Locate the cell with the specified text and output its (X, Y) center coordinate. 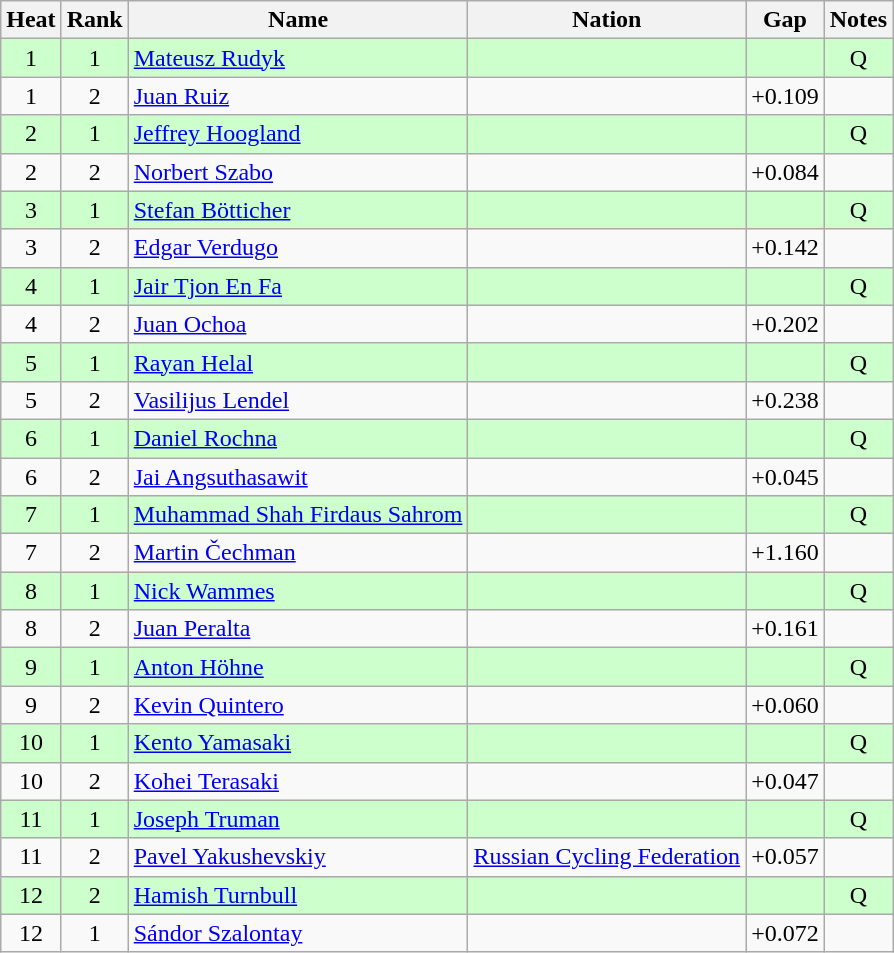
+0.060 (786, 705)
Juan Peralta (298, 629)
Norbert Szabo (298, 172)
Jai Angsuthasawit (298, 477)
Sándor Szalontay (298, 933)
+0.238 (786, 400)
Joseph Truman (298, 819)
+0.142 (786, 248)
+0.161 (786, 629)
Juan Ochoa (298, 324)
Kevin Quintero (298, 705)
+0.072 (786, 933)
Martin Čechman (298, 553)
Juan Ruiz (298, 96)
Rank (94, 20)
Gap (786, 20)
Muhammad Shah Firdaus Sahrom (298, 515)
Jeffrey Hoogland (298, 134)
+0.045 (786, 477)
Heat (31, 20)
Mateusz Rudyk (298, 58)
+0.109 (786, 96)
Notes (858, 20)
+0.202 (786, 324)
Vasilijus Lendel (298, 400)
Kento Yamasaki (298, 743)
Anton Höhne (298, 667)
Russian Cycling Federation (607, 857)
Nick Wammes (298, 591)
+0.047 (786, 781)
+0.084 (786, 172)
Pavel Yakushevskiy (298, 857)
Edgar Verdugo (298, 248)
Jair Tjon En Fa (298, 286)
Stefan Bötticher (298, 210)
+0.057 (786, 857)
Daniel Rochna (298, 438)
Nation (607, 20)
Hamish Turnbull (298, 895)
+1.160 (786, 553)
Kohei Terasaki (298, 781)
Name (298, 20)
Rayan Helal (298, 362)
